Scan for the cell matching the given text and deliver its [X, Y] coordinate at center. 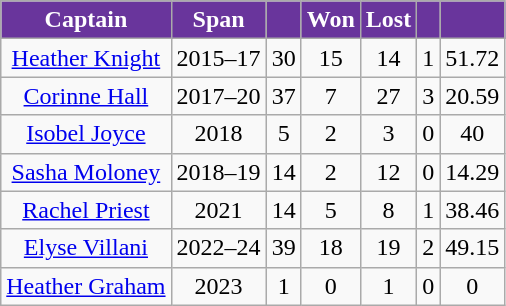
2017–20 [218, 96]
2022–24 [218, 248]
14.29 [472, 172]
2015–17 [218, 58]
Isobel Joyce [86, 134]
7 [330, 96]
2018–19 [218, 172]
20.59 [472, 96]
Heather Knight [86, 58]
49.15 [472, 248]
51.72 [472, 58]
Captain [86, 20]
39 [284, 248]
Sasha Moloney [86, 172]
Lost [388, 20]
27 [388, 96]
18 [330, 248]
38.46 [472, 210]
Heather Graham [86, 286]
2018 [218, 134]
Won [330, 20]
Rachel Priest [86, 210]
Elyse Villani [86, 248]
2023 [218, 286]
40 [472, 134]
Span [218, 20]
37 [284, 96]
15 [330, 58]
30 [284, 58]
Corinne Hall [86, 96]
19 [388, 248]
12 [388, 172]
8 [388, 210]
2021 [218, 210]
